Find where the given text appears and provide that cell's center as (x, y) coordinate. 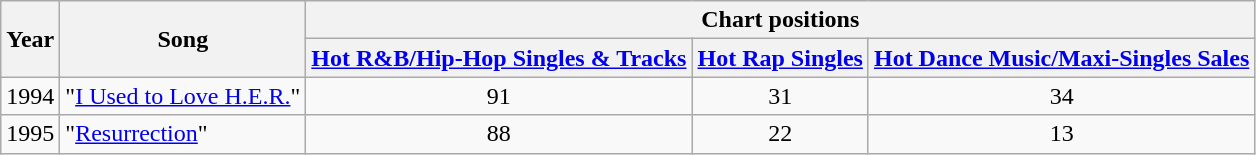
"Resurrection" (183, 134)
Hot Rap Singles (780, 58)
Chart positions (780, 20)
Hot Dance Music/Maxi-Singles Sales (1061, 58)
13 (1061, 134)
Hot R&B/Hip-Hop Singles & Tracks (499, 58)
31 (780, 96)
22 (780, 134)
Song (183, 39)
1994 (30, 96)
88 (499, 134)
"I Used to Love H.E.R." (183, 96)
91 (499, 96)
Year (30, 39)
1995 (30, 134)
34 (1061, 96)
